Return [x, y] of the center of cell containing provided text 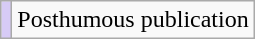
Posthumous publication [133, 20]
